For the text-containing cell, return its midpoint in (x, y) coordinate format. 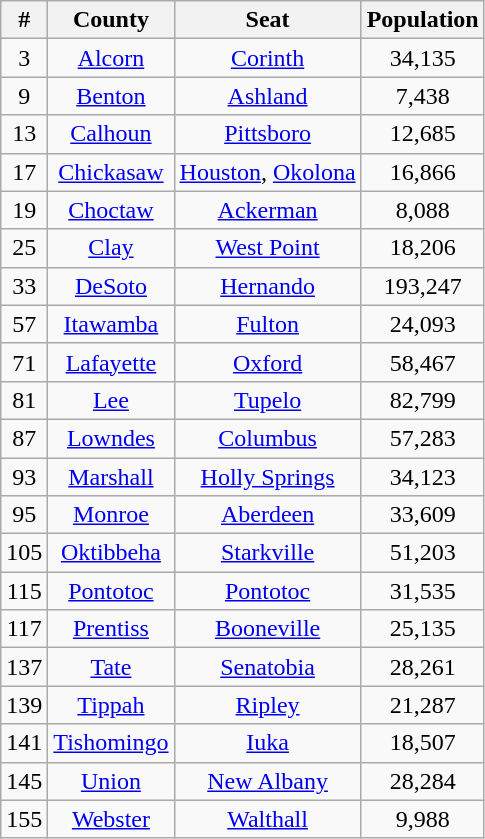
34,135 (422, 58)
28,261 (422, 667)
Clay (111, 248)
Monroe (111, 515)
Choctaw (111, 210)
82,799 (422, 400)
Calhoun (111, 134)
Ackerman (268, 210)
57,283 (422, 438)
Seat (268, 20)
19 (24, 210)
7,438 (422, 96)
31,535 (422, 591)
Union (111, 781)
West Point (268, 248)
18,206 (422, 248)
137 (24, 667)
Senatobia (268, 667)
193,247 (422, 286)
105 (24, 553)
Pittsboro (268, 134)
Columbus (268, 438)
Aberdeen (268, 515)
93 (24, 477)
Itawamba (111, 324)
117 (24, 629)
145 (24, 781)
Booneville (268, 629)
16,866 (422, 172)
13 (24, 134)
25,135 (422, 629)
115 (24, 591)
Webster (111, 819)
28,284 (422, 781)
# (24, 20)
3 (24, 58)
81 (24, 400)
Ripley (268, 705)
Corinth (268, 58)
Oktibbeha (111, 553)
Iuka (268, 743)
Tate (111, 667)
Holly Springs (268, 477)
12,685 (422, 134)
34,123 (422, 477)
17 (24, 172)
155 (24, 819)
139 (24, 705)
87 (24, 438)
95 (24, 515)
Chickasaw (111, 172)
Tippah (111, 705)
Ashland (268, 96)
Walthall (268, 819)
25 (24, 248)
Houston, Okolona (268, 172)
Marshall (111, 477)
Fulton (268, 324)
18,507 (422, 743)
County (111, 20)
DeSoto (111, 286)
33 (24, 286)
58,467 (422, 362)
8,088 (422, 210)
Lee (111, 400)
Lafayette (111, 362)
21,287 (422, 705)
9,988 (422, 819)
Prentiss (111, 629)
Lowndes (111, 438)
Population (422, 20)
71 (24, 362)
Tishomingo (111, 743)
New Albany (268, 781)
Tupelo (268, 400)
57 (24, 324)
141 (24, 743)
24,093 (422, 324)
Hernando (268, 286)
Oxford (268, 362)
Starkville (268, 553)
Alcorn (111, 58)
51,203 (422, 553)
Benton (111, 96)
33,609 (422, 515)
9 (24, 96)
